Search for the cell housing the specified text and yield its [x, y] center coordinate. 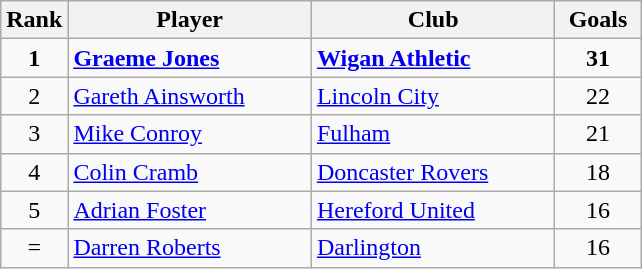
Club [433, 20]
Lincoln City [433, 96]
Graeme Jones [190, 58]
Hereford United [433, 210]
Fulham [433, 134]
= [34, 248]
Wigan Athletic [433, 58]
2 [34, 96]
31 [598, 58]
5 [34, 210]
18 [598, 172]
Gareth Ainsworth [190, 96]
22 [598, 96]
1 [34, 58]
21 [598, 134]
4 [34, 172]
Adrian Foster [190, 210]
Player [190, 20]
Goals [598, 20]
Doncaster Rovers [433, 172]
Darlington [433, 248]
Mike Conroy [190, 134]
3 [34, 134]
Darren Roberts [190, 248]
Rank [34, 20]
Colin Cramb [190, 172]
